Extract the (X, Y) coordinate from the center of the cell holding the provided text.  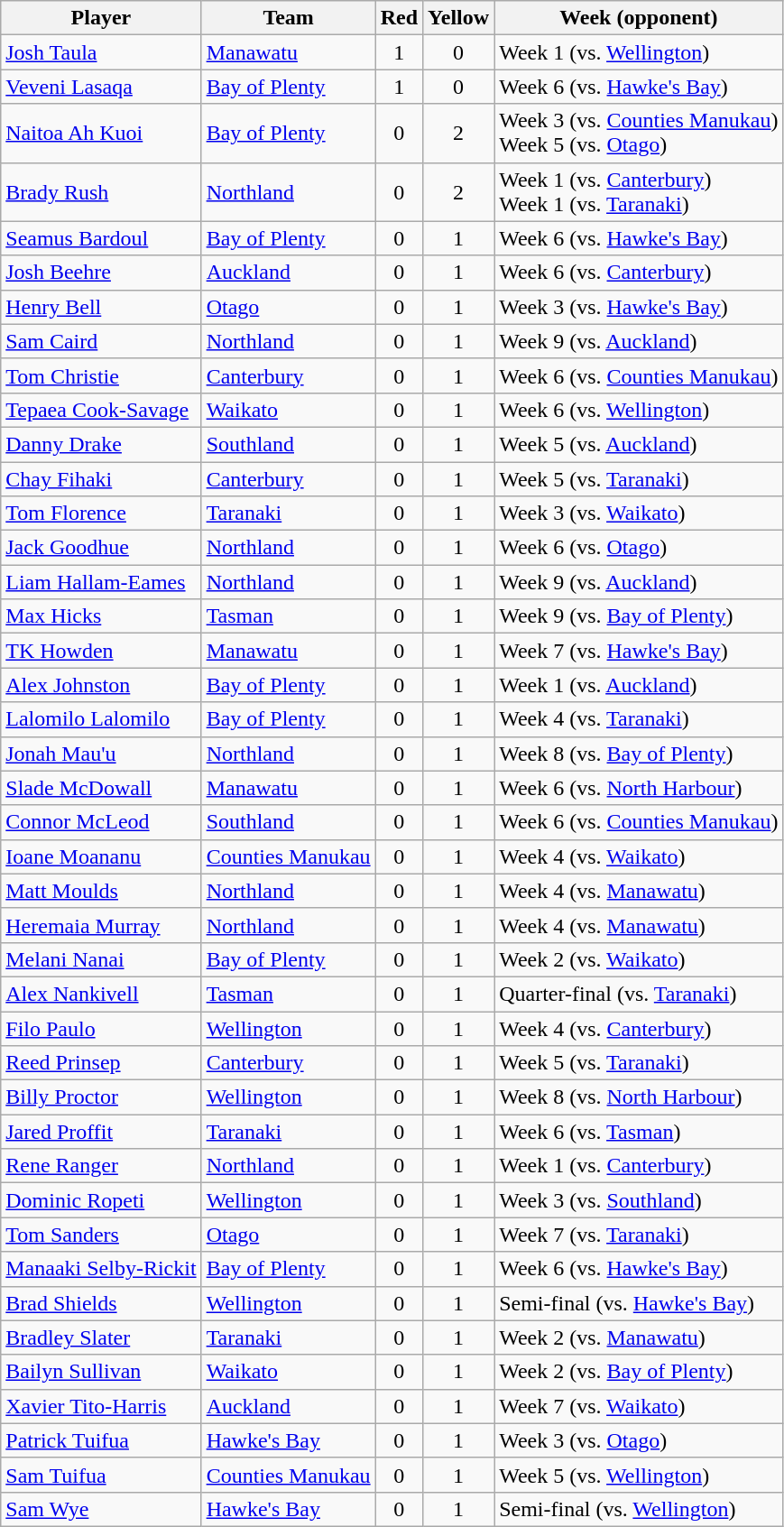
Dominic Ropeti (101, 1200)
Sam Caird (101, 341)
Seamus Bardoul (101, 238)
Josh Beehre (101, 273)
Week 6 (vs. Canterbury) (639, 273)
Semi-final (vs. Wellington) (639, 1509)
Patrick Tuifua (101, 1440)
Quarter-final (vs. Taranaki) (639, 994)
Bradley Slater (101, 1337)
Melani Nanai (101, 959)
Week 4 (vs. Waikato) (639, 856)
Week 3 (vs. Counties Manukau) Week 5 (vs. Otago) (639, 134)
Week 2 (vs. Manawatu) (639, 1337)
Connor McLeod (101, 822)
Liam Hallam-Eames (101, 582)
Week 3 (vs. Hawke's Bay) (639, 307)
Ioane Moananu (101, 856)
Veveni Lasaqa (101, 87)
Josh Taula (101, 52)
Week 9 (vs. Bay of Plenty) (639, 616)
Brady Rush (101, 191)
Week 5 (vs. Auckland) (639, 444)
Henry Bell (101, 307)
Alex Nankivell (101, 994)
Alex Johnston (101, 685)
Tom Sanders (101, 1235)
Sam Wye (101, 1509)
Matt Moulds (101, 891)
Danny Drake (101, 444)
Week 3 (vs. Southland) (639, 1200)
Week 7 (vs. Hawke's Bay) (639, 651)
Chay Fihaki (101, 479)
Reed Prinsep (101, 1063)
Xavier Tito-Harris (101, 1406)
Week 1 (vs. Canterbury) (639, 1166)
Billy Proctor (101, 1097)
Week 8 (vs. North Harbour) (639, 1097)
Brad Shields (101, 1303)
Bailyn Sullivan (101, 1372)
Sam Tuifua (101, 1475)
Jared Proffit (101, 1132)
TK Howden (101, 651)
Week 6 (vs. Otago) (639, 548)
Slade McDowall (101, 788)
Team (289, 18)
Jonah Mau'u (101, 754)
Max Hicks (101, 616)
Heremaia Murray (101, 925)
Semi-final (vs. Hawke's Bay) (639, 1303)
Yellow (458, 18)
Player (101, 18)
Week 3 (vs. Otago) (639, 1440)
Week 1 (vs. Auckland) (639, 685)
Manaaki Selby-Rickit (101, 1269)
Week 6 (vs. Wellington) (639, 410)
Week 4 (vs. Taranaki) (639, 719)
Week 2 (vs. Bay of Plenty) (639, 1372)
Tepaea Cook-Savage (101, 410)
Week 1 (vs. Wellington) (639, 52)
Rene Ranger (101, 1166)
Week 4 (vs. Canterbury) (639, 1028)
Week 6 (vs. Tasman) (639, 1132)
Tom Christie (101, 375)
Week 7 (vs. Waikato) (639, 1406)
Tom Florence (101, 514)
Filo Paulo (101, 1028)
Naitoa Ah Kuoi (101, 134)
Week 5 (vs. Wellington) (639, 1475)
Week 1 (vs. Canterbury) Week 1 (vs. Taranaki) (639, 191)
Week 6 (vs. North Harbour) (639, 788)
Week 2 (vs. Waikato) (639, 959)
Red (399, 18)
Week 7 (vs. Taranaki) (639, 1235)
Week (opponent) (639, 18)
Week 8 (vs. Bay of Plenty) (639, 754)
Jack Goodhue (101, 548)
Lalomilo Lalomilo (101, 719)
Week 3 (vs. Waikato) (639, 514)
